Return (x, y) of the center of cell containing provided text 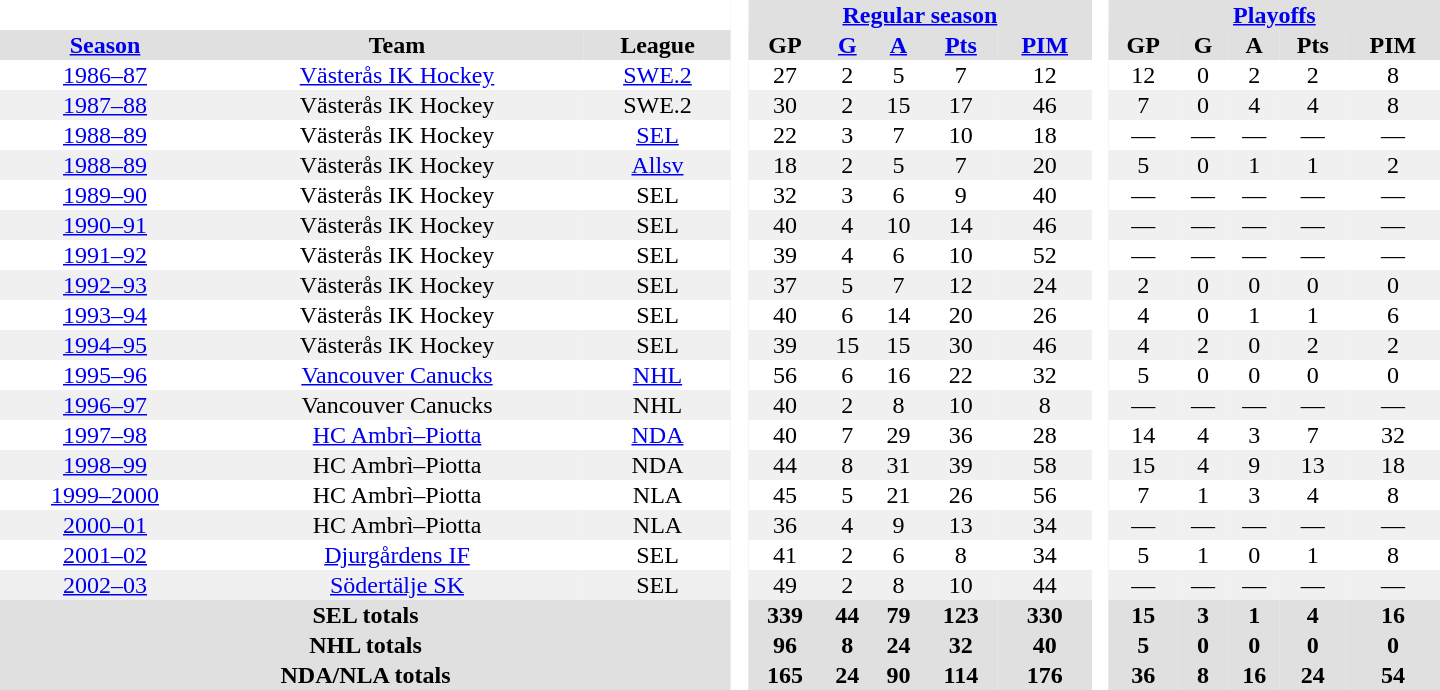
52 (1045, 255)
54 (1393, 675)
1993–94 (105, 315)
41 (785, 555)
330 (1045, 615)
Allsv (658, 165)
1996–97 (105, 405)
339 (785, 615)
League (658, 45)
79 (898, 615)
1995–96 (105, 375)
Team (397, 45)
SEL totals (366, 615)
31 (898, 465)
37 (785, 285)
27 (785, 75)
1991–92 (105, 255)
Djurgårdens IF (397, 555)
17 (961, 105)
1986–87 (105, 75)
2001–02 (105, 555)
NDA/NLA totals (366, 675)
28 (1045, 435)
1998–99 (105, 465)
176 (1045, 675)
Season (105, 45)
90 (898, 675)
2000–01 (105, 525)
21 (898, 495)
49 (785, 585)
2002–03 (105, 585)
1987–88 (105, 105)
Playoffs (1274, 15)
114 (961, 675)
58 (1045, 465)
1989–90 (105, 195)
29 (898, 435)
1990–91 (105, 225)
1997–98 (105, 435)
1992–93 (105, 285)
1994–95 (105, 345)
Regular season (920, 15)
45 (785, 495)
123 (961, 615)
1999–2000 (105, 495)
NHL totals (366, 645)
96 (785, 645)
165 (785, 675)
Södertälje SK (397, 585)
